From the cell containing the given text, extract its center point as (X, Y) coordinate. 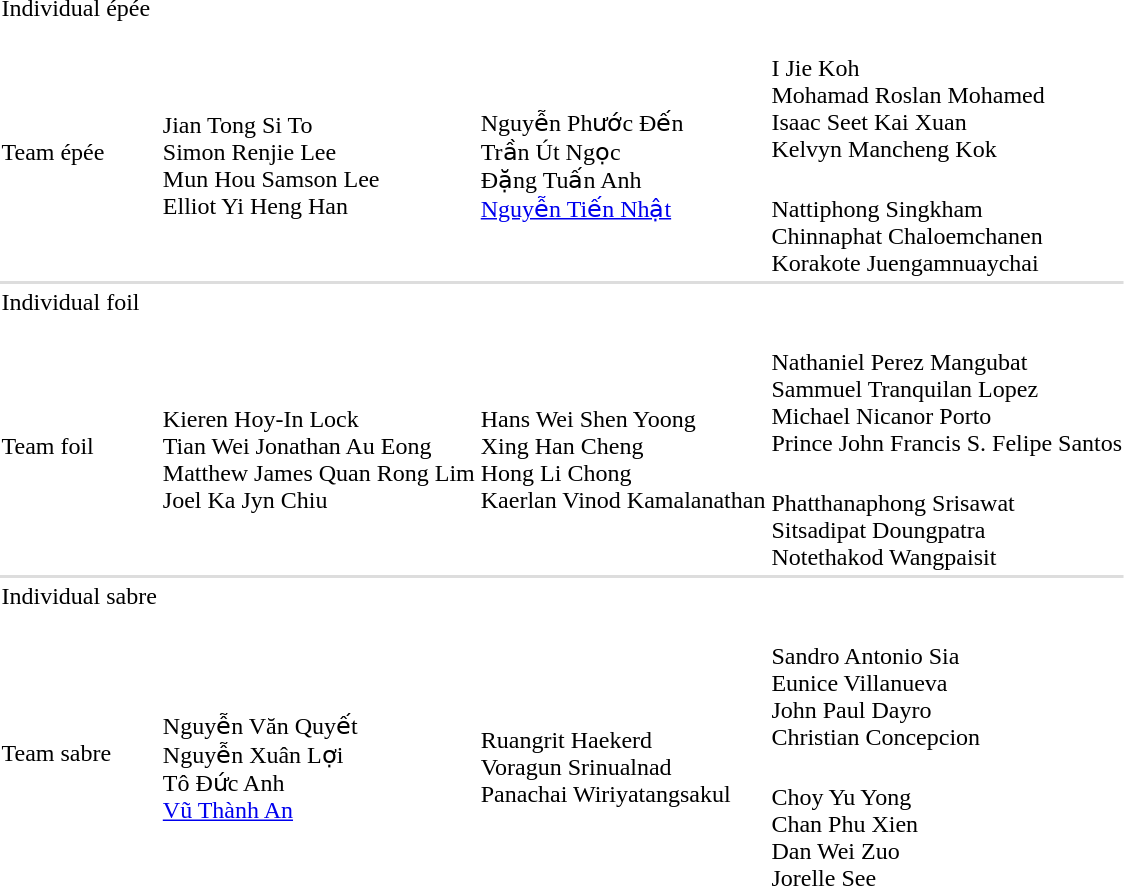
Nguyễn Phước ĐếnTrần Út NgọcĐặng Tuấn AnhNguyễn Tiến Nhật (623, 152)
Hans Wei Shen YoongXing Han ChengHong Li ChongKaerlan Vinod Kamalanathan (623, 446)
Individual foil (79, 302)
Team épée (79, 152)
Nathaniel Perez MangubatSammuel Tranquilan LopezMichael Nicanor PortoPrince John Francis S. Felipe Santos (947, 389)
I Jie KohMohamad Roslan MohamedIsaac Seet Kai XuanKelvyn Mancheng Kok (947, 95)
Nattiphong SingkhamChinnaphat ChaloemchanenKorakote Juengamnuaychai (947, 222)
Team foil (79, 446)
Kieren Hoy-In LockTian Wei Jonathan Au EongMatthew James Quan Rong LimJoel Ka Jyn Chiu (318, 446)
Sandro Antonio SiaEunice VillanuevaJohn Paul DayroChristian Concepcion (947, 683)
Individual sabre (79, 596)
Phatthanaphong SrisawatSitsadipat DoungpatraNotethakod Wangpaisit (947, 516)
Jian Tong Si ToSimon Renjie LeeMun Hou Samson LeeElliot Yi Heng Han (318, 152)
